Scan for the cell matching the given text and deliver its [X, Y] coordinate at center. 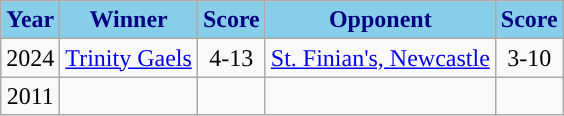
Year [30, 20]
St. Finian's, Newcastle [380, 58]
4-13 [231, 58]
3-10 [529, 58]
2024 [30, 58]
Winner [129, 20]
Trinity Gaels [129, 58]
2011 [30, 96]
Opponent [380, 20]
